Return the (x, y) coordinate for the center point of the cell that contains the specified text.  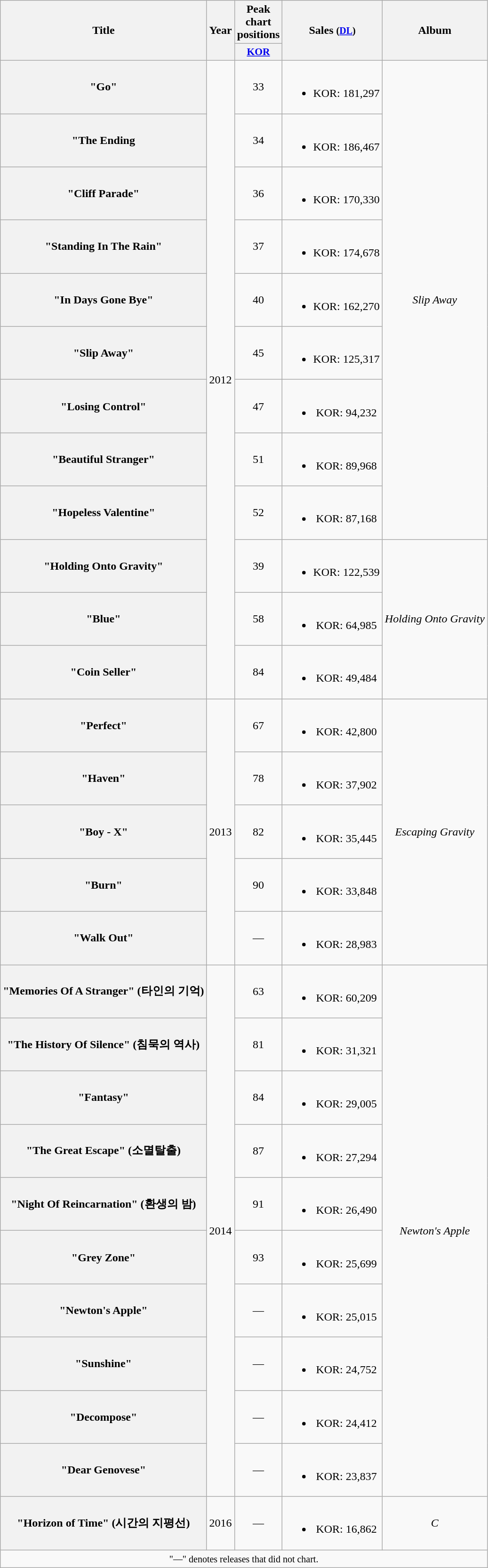
"Holding Onto Gravity" (104, 565)
Sales (DL) (332, 31)
93 (258, 1257)
Slip Away (435, 300)
"The Great Escape" (소멸탈출) (104, 1151)
KOR: 49,484 (332, 672)
KOR: 170,330 (332, 194)
KOR: 26,490 (332, 1204)
KOR: 27,294 (332, 1151)
"Beautiful Stranger" (104, 459)
"Losing Control" (104, 406)
"Dear Genovese" (104, 1470)
82 (258, 832)
"Sunshine" (104, 1363)
KOR: 23,837 (332, 1470)
KOR: 186,467 (332, 140)
"Newton's Apple" (104, 1311)
"Hopeless Valentine" (104, 513)
"The History Of Silence" (침묵의 역사) (104, 1044)
KOR: 37,902 (332, 778)
Escaping Gravity (435, 832)
Holding Onto Gravity (435, 619)
40 (258, 300)
52 (258, 513)
Peak chart positions (258, 22)
33 (258, 87)
"Horizon of Time" (시간의 지평선) (104, 1523)
45 (258, 353)
"Fantasy" (104, 1098)
58 (258, 619)
KOR: 31,321 (332, 1044)
2013 (220, 832)
"Grey Zone" (104, 1257)
KOR: 181,297 (332, 87)
KOR: 125,317 (332, 353)
Title (104, 31)
81 (258, 1044)
KOR: 162,270 (332, 300)
37 (258, 247)
"Standing In The Rain" (104, 247)
KOR: 25,699 (332, 1257)
Newton's Apple (435, 1231)
Year (220, 31)
KOR: 122,539 (332, 565)
KOR: 29,005 (332, 1098)
"The Ending (104, 140)
"Haven" (104, 778)
KOR: 87,168 (332, 513)
91 (258, 1204)
63 (258, 991)
"Blue" (104, 619)
36 (258, 194)
KOR: 24,412 (332, 1417)
C (435, 1523)
47 (258, 406)
KOR: 28,983 (332, 938)
"Perfect" (104, 725)
Album (435, 31)
KOR: 25,015 (332, 1311)
90 (258, 884)
2014 (220, 1231)
KOR: 94,232 (332, 406)
KOR: 24,752 (332, 1363)
"Boy - X" (104, 832)
KOR: 64,985 (332, 619)
"Cliff Parade" (104, 194)
"Go" (104, 87)
51 (258, 459)
87 (258, 1151)
"In Days Gone Bye" (104, 300)
KOR: 42,800 (332, 725)
"—" denotes releases that did not chart. (244, 1559)
KOR: 16,862 (332, 1523)
KOR: 60,209 (332, 991)
"Decompose" (104, 1417)
34 (258, 140)
"Memories Of A Stranger" (타인의 기억) (104, 991)
78 (258, 778)
KOR: 33,848 (332, 884)
"Walk Out" (104, 938)
39 (258, 565)
KOR: 35,445 (332, 832)
"Night Of Reincarnation" (환생의 밤) (104, 1204)
"Coin Seller" (104, 672)
2016 (220, 1523)
KOR (258, 52)
KOR: 89,968 (332, 459)
"Burn" (104, 884)
2012 (220, 379)
67 (258, 725)
KOR: 174,678 (332, 247)
"Slip Away" (104, 353)
